Provide the [X, Y] coordinate of the cell's center where the given text is located.  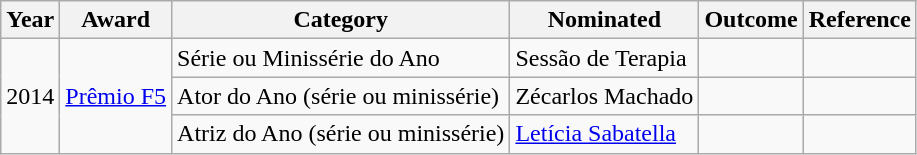
Reference [860, 20]
Atriz do Ano (série ou minissérie) [341, 134]
Ator do Ano (série ou minissérie) [341, 96]
Outcome [751, 20]
Série ou Minissérie do Ano [341, 58]
2014 [30, 96]
Zécarlos Machado [604, 96]
Sessão de Terapia [604, 58]
Letícia Sabatella [604, 134]
Category [341, 20]
Award [116, 20]
Year [30, 20]
Nominated [604, 20]
Prêmio F5 [116, 96]
